Find where the given text appears and provide that cell's center as (X, Y) coordinate. 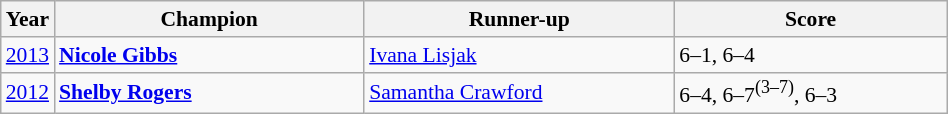
Nicole Gibbs (209, 55)
Score (810, 19)
Shelby Rogers (209, 92)
Year (28, 19)
6–1, 6–4 (810, 55)
Runner-up (519, 19)
2013 (28, 55)
Ivana Lisjak (519, 55)
2012 (28, 92)
Samantha Crawford (519, 92)
6–4, 6–7(3–7), 6–3 (810, 92)
Champion (209, 19)
